Locate the cell with the specified text and output its [x, y] center coordinate. 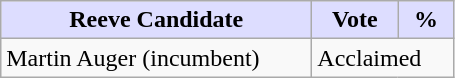
Vote [355, 20]
% [426, 20]
Reeve Candidate [156, 20]
Acclaimed [383, 58]
Martin Auger (incumbent) [156, 58]
